Locate the cell with the specified text and output its (x, y) center coordinate. 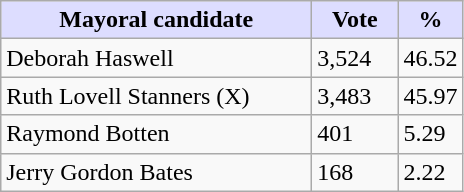
% (430, 20)
Vote (355, 20)
5.29 (430, 134)
Mayoral candidate (156, 20)
Ruth Lovell Stanners (X) (156, 96)
401 (355, 134)
46.52 (430, 58)
45.97 (430, 96)
3,524 (355, 58)
3,483 (355, 96)
Jerry Gordon Bates (156, 172)
Deborah Haswell (156, 58)
Raymond Botten (156, 134)
2.22 (430, 172)
168 (355, 172)
